Return the (x, y) coordinate for the center point of the cell that contains the specified text.  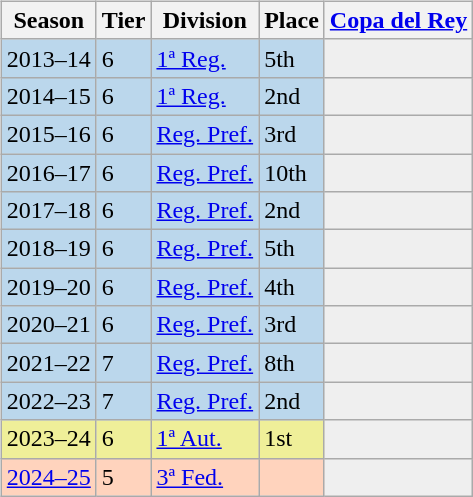
2020–21 (48, 325)
2013–14 (48, 58)
2015–16 (48, 134)
Season (48, 20)
2023–24 (48, 439)
3ª Fed. (205, 477)
4th (292, 287)
2016–17 (48, 173)
8th (292, 363)
Division (205, 20)
10th (292, 173)
2017–18 (48, 211)
2019–20 (48, 287)
2024–25 (48, 477)
1st (292, 439)
Copa del Rey (398, 20)
1ª Aut. (205, 439)
5 (124, 477)
2021–22 (48, 363)
Tier (124, 20)
2014–15 (48, 96)
2018–19 (48, 249)
2022–23 (48, 401)
Place (292, 20)
